For the text-containing cell, return its midpoint in (X, Y) coordinate format. 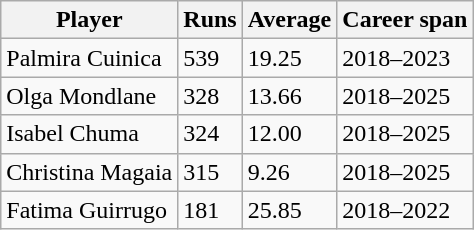
2018–2022 (405, 210)
Runs (210, 20)
Olga Mondlane (90, 96)
539 (210, 58)
Christina Magaia (90, 172)
Career span (405, 20)
19.25 (290, 58)
Isabel Chuma (90, 134)
Fatima Guirrugo (90, 210)
13.66 (290, 96)
328 (210, 96)
25.85 (290, 210)
Palmira Cuinica (90, 58)
2018–2023 (405, 58)
Average (290, 20)
181 (210, 210)
315 (210, 172)
12.00 (290, 134)
324 (210, 134)
9.26 (290, 172)
Player (90, 20)
